For the text-containing cell, return its midpoint in [x, y] coordinate format. 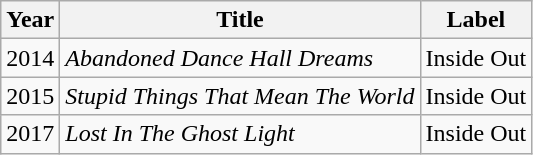
2015 [30, 96]
Year [30, 20]
Stupid Things That Mean The World [240, 96]
Abandoned Dance Hall Dreams [240, 58]
2017 [30, 134]
Lost In The Ghost Light [240, 134]
2014 [30, 58]
Label [476, 20]
Title [240, 20]
